Search for the cell housing the specified text and yield its (X, Y) center coordinate. 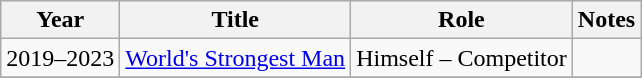
Title (236, 20)
Notes (606, 20)
2019–2023 (60, 58)
Himself – Competitor (462, 58)
World's Strongest Man (236, 58)
Role (462, 20)
Year (60, 20)
